Output the (x, y) coordinate of the center of the cell containing the given text.  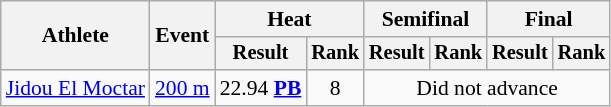
Heat (290, 19)
Did not advance (487, 88)
Final (548, 19)
200 m (182, 88)
8 (335, 88)
Event (182, 36)
Semifinal (426, 19)
Jidou El Moctar (76, 88)
Athlete (76, 36)
22.94 PB (261, 88)
